Return the (X, Y) coordinate for the center point of the cell that contains the specified text.  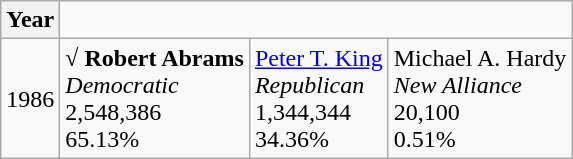
1986 (30, 98)
√ Robert AbramsDemocratic2,548,38665.13% (155, 98)
Year (30, 20)
Peter T. KingRepublican1,344,34434.36% (318, 98)
Michael A. HardyNew Alliance20,1000.51% (480, 98)
